Pinpoint the cell where the given text exists, returning its [x, y] midpoint coordinate. 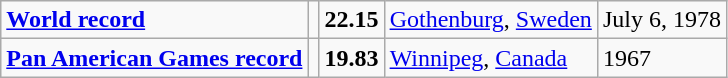
Gothenburg, Sweden [490, 20]
Winnipeg, Canada [490, 58]
1967 [662, 58]
22.15 [352, 20]
World record [154, 20]
July 6, 1978 [662, 20]
Pan American Games record [154, 58]
19.83 [352, 58]
